Provide the (x, y) coordinate of the cell's center where the given text is located.  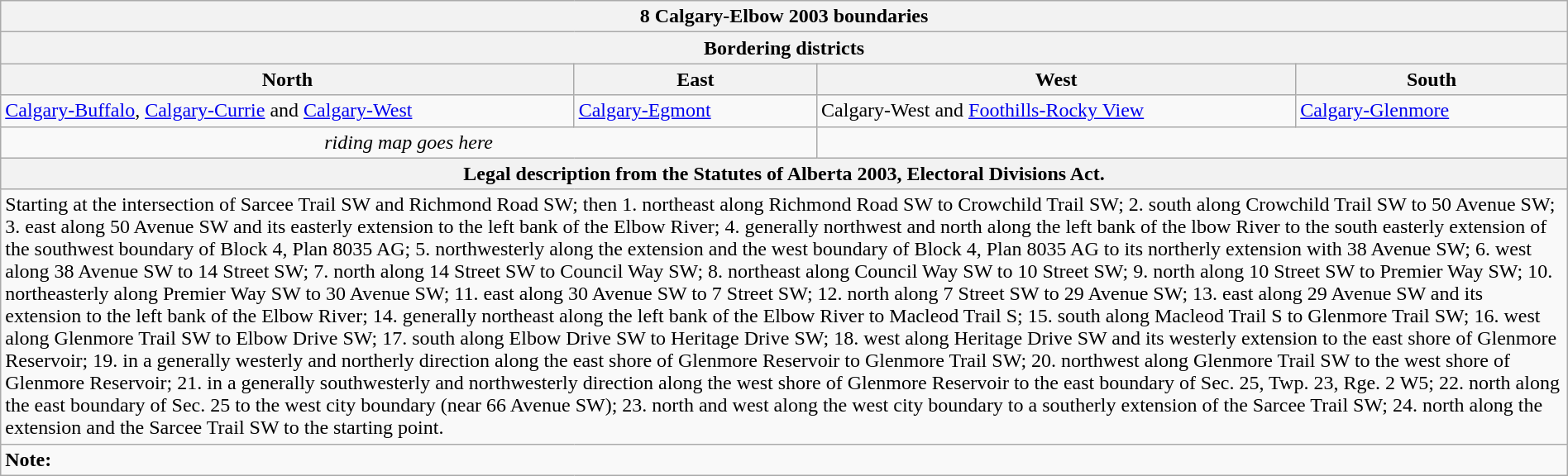
riding map goes here (409, 142)
North (288, 79)
8 Calgary-Elbow 2003 boundaries (784, 17)
Calgary-Egmont (695, 111)
Note: (784, 459)
South (1432, 79)
Calgary-West and Foothills-Rocky View (1057, 111)
Bordering districts (784, 48)
Legal description from the Statutes of Alberta 2003, Electoral Divisions Act. (784, 174)
Calgary-Buffalo, Calgary-Currie and Calgary-West (288, 111)
West (1057, 79)
Calgary-Glenmore (1432, 111)
East (695, 79)
